Extract the [X, Y] coordinate from the center of the cell holding the provided text.  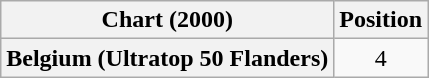
Position [381, 20]
Chart (2000) [168, 20]
Belgium (Ultratop 50 Flanders) [168, 58]
4 [381, 58]
